For the text-containing cell, return its midpoint in [X, Y] coordinate format. 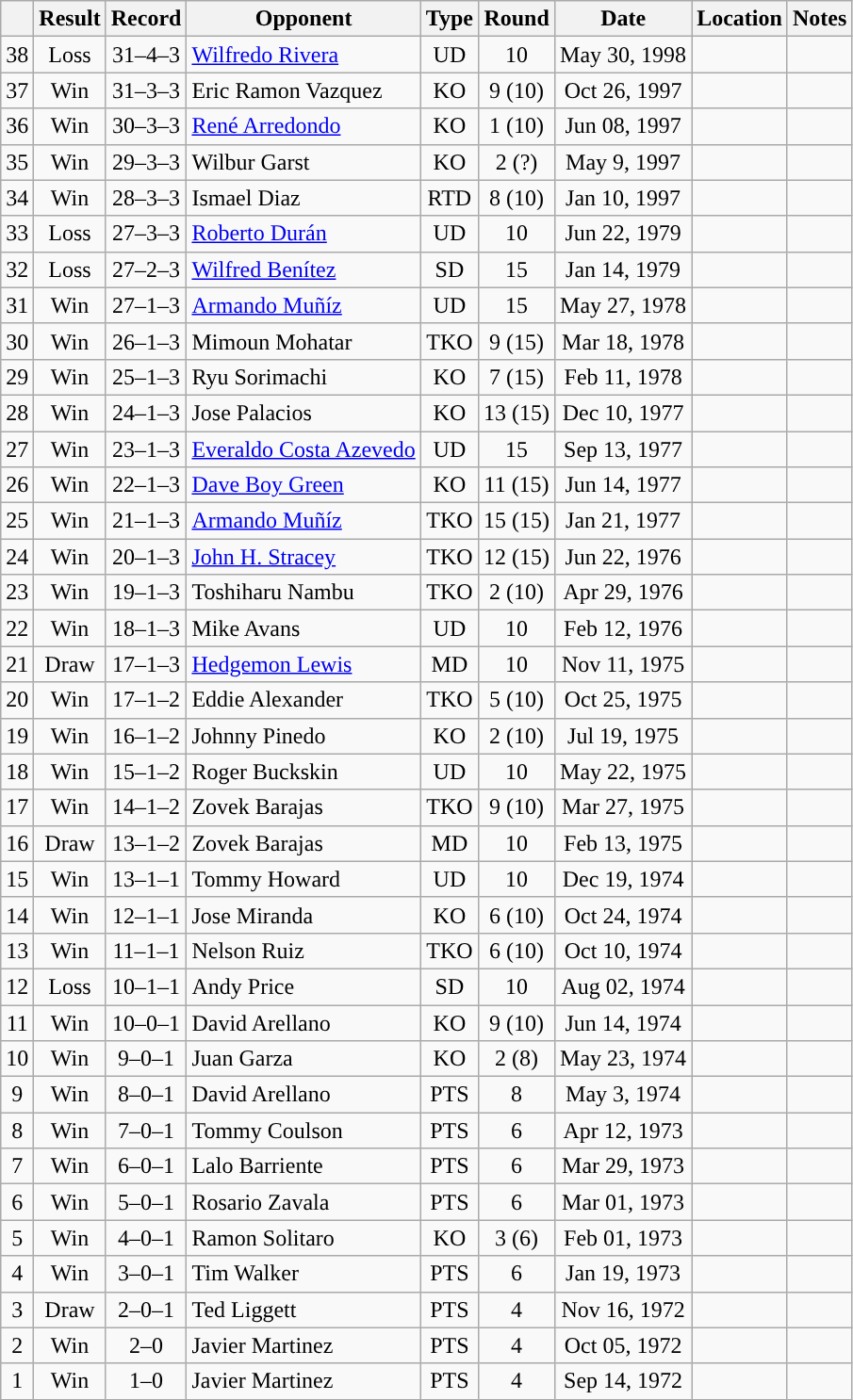
18–1–3 [146, 628]
Sep 14, 1972 [624, 1381]
Jun 14, 1977 [624, 485]
16–1–2 [146, 736]
Wilfred Benítez [303, 269]
29 [17, 377]
30 [17, 341]
23–1–3 [146, 449]
32 [17, 269]
11 (15) [517, 485]
12 [17, 986]
13 (15) [517, 413]
Dec 10, 1977 [624, 413]
20 [17, 700]
René Arredondo [303, 126]
27–2–3 [146, 269]
Type [449, 19]
2 (8) [517, 1059]
Ryu Sorimachi [303, 377]
36 [17, 126]
Date [624, 19]
Apr 12, 1973 [624, 1131]
Feb 11, 1978 [624, 377]
4–0–1 [146, 1238]
38 [17, 55]
9 (15) [517, 341]
Record [146, 19]
Jan 10, 1997 [624, 198]
Ramon Solitaro [303, 1238]
22 [17, 628]
24 [17, 557]
RTD [449, 198]
21–1–3 [146, 521]
28–3–3 [146, 198]
3–0–1 [146, 1274]
Jul 19, 1975 [624, 736]
May 22, 1975 [624, 772]
Round [517, 19]
13–1–1 [146, 879]
2 [17, 1345]
Mar 01, 1973 [624, 1202]
29–3–3 [146, 162]
30–3–3 [146, 126]
Jan 14, 1979 [624, 269]
Dec 19, 1974 [624, 879]
Jun 08, 1997 [624, 126]
May 30, 1998 [624, 55]
11 [17, 1022]
13 [17, 951]
25 [17, 521]
19–1–3 [146, 593]
7 [17, 1166]
Andy Price [303, 986]
Mar 27, 1975 [624, 807]
8 (10) [517, 198]
17–1–2 [146, 700]
Jun 22, 1976 [624, 557]
2–0–1 [146, 1310]
9 [17, 1095]
Dave Boy Green [303, 485]
Tim Walker [303, 1274]
24–1–3 [146, 413]
Juan Garza [303, 1059]
Wilfredo Rivera [303, 55]
Result [70, 19]
Oct 10, 1974 [624, 951]
17 [17, 807]
Opponent [303, 19]
1 [17, 1381]
34 [17, 198]
Ted Liggett [303, 1310]
Mimoun Mohatar [303, 341]
Nelson Ruiz [303, 951]
Mar 29, 1973 [624, 1166]
Nov 16, 1972 [624, 1310]
Jan 19, 1973 [624, 1274]
Tommy Howard [303, 879]
31–3–3 [146, 90]
2 (?) [517, 162]
22–1–3 [146, 485]
3 (6) [517, 1238]
15 (15) [517, 521]
Oct 26, 1997 [624, 90]
May 27, 1978 [624, 305]
May 9, 1997 [624, 162]
Jan 21, 1977 [624, 521]
1–0 [146, 1381]
Jun 22, 1979 [624, 234]
5 [17, 1238]
5 (10) [517, 700]
8–0–1 [146, 1095]
37 [17, 90]
Ismael Diaz [303, 198]
26–1–3 [146, 341]
1 (10) [517, 126]
33 [17, 234]
Roger Buckskin [303, 772]
Feb 13, 1975 [624, 843]
Hedgemon Lewis [303, 664]
Eric Ramon Vazquez [303, 90]
5–0–1 [146, 1202]
16 [17, 843]
11–1–1 [146, 951]
3 [17, 1310]
Nov 11, 1975 [624, 664]
Roberto Durán [303, 234]
Tommy Coulson [303, 1131]
23 [17, 593]
Lalo Barriente [303, 1166]
Oct 05, 1972 [624, 1345]
25–1–3 [146, 377]
2–0 [146, 1345]
21 [17, 664]
17–1–3 [146, 664]
10–0–1 [146, 1022]
14 [17, 915]
18 [17, 772]
15–1–2 [146, 772]
Notes [819, 19]
27 [17, 449]
6–0–1 [146, 1166]
9–0–1 [146, 1059]
26 [17, 485]
27–1–3 [146, 305]
28 [17, 413]
12–1–1 [146, 915]
Everaldo Costa Azevedo [303, 449]
Feb 12, 1976 [624, 628]
10–1–1 [146, 986]
14–1–2 [146, 807]
Jun 14, 1974 [624, 1022]
Eddie Alexander [303, 700]
May 3, 1974 [624, 1095]
Mar 18, 1978 [624, 341]
Sep 13, 1977 [624, 449]
Rosario Zavala [303, 1202]
Johnny Pinedo [303, 736]
Apr 29, 1976 [624, 593]
May 23, 1974 [624, 1059]
7–0–1 [146, 1131]
31 [17, 305]
35 [17, 162]
12 (15) [517, 557]
Aug 02, 1974 [624, 986]
13–1–2 [146, 843]
John H. Stracey [303, 557]
7 (15) [517, 377]
Wilbur Garst [303, 162]
Oct 25, 1975 [624, 700]
27–3–3 [146, 234]
Toshiharu Nambu [303, 593]
Oct 24, 1974 [624, 915]
Mike Avans [303, 628]
20–1–3 [146, 557]
Feb 01, 1973 [624, 1238]
31–4–3 [146, 55]
Jose Palacios [303, 413]
Location [740, 19]
Jose Miranda [303, 915]
19 [17, 736]
